Identify which cell holds the provided text, then report its [x, y] central coordinate. 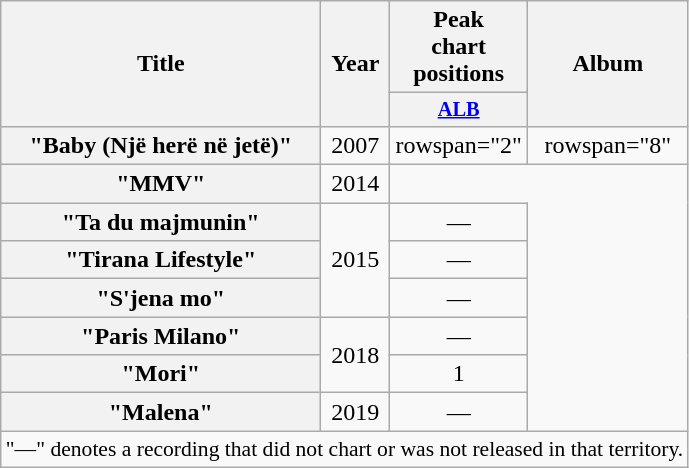
"Tirana Lifestyle" [161, 260]
Album [608, 64]
2018 [356, 355]
"—" denotes a recording that did not chart or was not released in that territory. [345, 449]
rowspan="2" [459, 145]
2015 [356, 260]
2019 [356, 412]
1 [459, 374]
"Ta du majmunin" [161, 222]
Year [356, 64]
Peakchartpositions [459, 47]
2014 [356, 184]
"Malena" [161, 412]
"Mori" [161, 374]
"Baby (Një herë në jetë)" [161, 145]
Title [161, 64]
ALB [459, 110]
"Paris Milano" [161, 336]
rowspan="8" [608, 145]
"MMV" [161, 184]
2007 [356, 145]
"S'jena mo" [161, 298]
